Pinpoint the cell where the given text exists, returning its [x, y] midpoint coordinate. 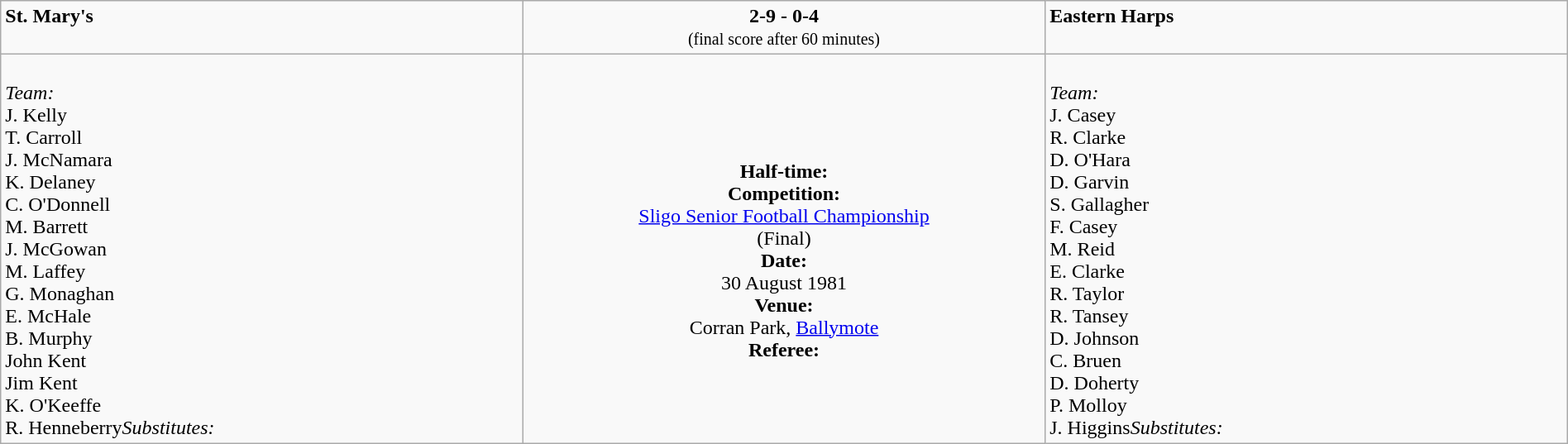
2-9 - 0-4(final score after 60 minutes) [784, 28]
St. Mary's [262, 28]
Half-time:Competition:Sligo Senior Football Championship(Final)Date:30 August 1981Venue:Corran Park, BallymoteReferee: [784, 249]
Eastern Harps [1307, 28]
